Find where the given text appears and provide that cell's center as [X, Y] coordinate. 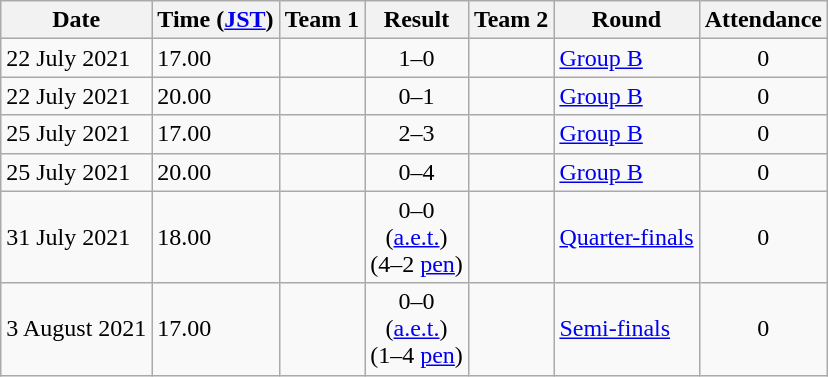
0–0(a.e.t.)(1–4 pen) [417, 329]
Quarter-finals [626, 237]
Team 2 [511, 20]
Semi-finals [626, 329]
Round [626, 20]
0–4 [417, 172]
1–0 [417, 58]
2–3 [417, 134]
0–0(a.e.t.)(4–2 pen) [417, 237]
Time (JST) [216, 20]
Attendance [763, 20]
0–1 [417, 96]
Result [417, 20]
31 July 2021 [76, 237]
18.00 [216, 237]
Date [76, 20]
3 August 2021 [76, 329]
Team 1 [322, 20]
